Identify which cell holds the provided text, then report its [X, Y] central coordinate. 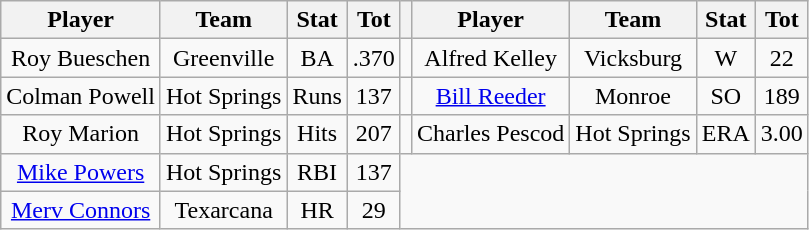
Hits [317, 134]
3.00 [782, 134]
29 [374, 210]
Greenville [223, 58]
207 [374, 134]
Bill Reeder [490, 96]
Texarcana [223, 210]
BA [317, 58]
HR [317, 210]
Charles Pescod [490, 134]
Roy Bueschen [81, 58]
SO [726, 96]
Mike Powers [81, 172]
22 [782, 58]
W [726, 58]
Monroe [633, 96]
RBI [317, 172]
Roy Marion [81, 134]
189 [782, 96]
Alfred Kelley [490, 58]
Colman Powell [81, 96]
Merv Connors [81, 210]
Vicksburg [633, 58]
Runs [317, 96]
.370 [374, 58]
ERA [726, 134]
